Capture the cell that displays the provided text and extract its [X, Y] central coordinate. 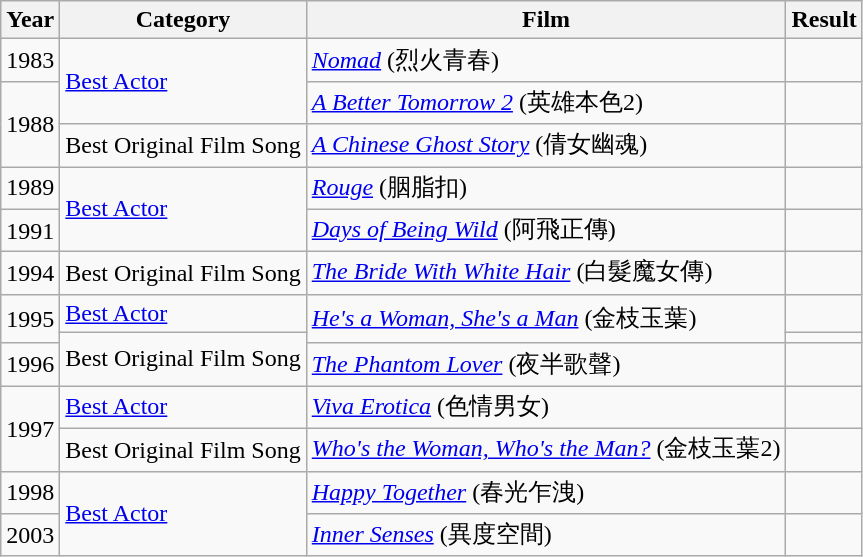
1996 [30, 364]
A Better Tomorrow 2 (英雄本色2) [546, 102]
Year [30, 20]
1988 [30, 124]
Film [546, 20]
2003 [30, 536]
1983 [30, 60]
Who's the Woman, Who's the Man? (金枝玉葉2) [546, 450]
1998 [30, 492]
Inner Senses (異度空間) [546, 536]
Rouge (胭脂扣) [546, 188]
Nomad (烈火青春) [546, 60]
Happy Together (春光乍洩) [546, 492]
Days of Being Wild (阿飛正傳) [546, 230]
1995 [30, 318]
1989 [30, 188]
1994 [30, 274]
Viva Erotica (色情男女) [546, 408]
Category [183, 20]
1991 [30, 230]
A Chinese Ghost Story (倩女幽魂) [546, 146]
1997 [30, 428]
The Bride With White Hair (白髮魔女傳) [546, 274]
He's a Woman, She's a Man (金枝玉葉) [546, 318]
Result [824, 20]
The Phantom Lover (夜半歌聲) [546, 364]
